For the text-containing cell, return its midpoint in [x, y] coordinate format. 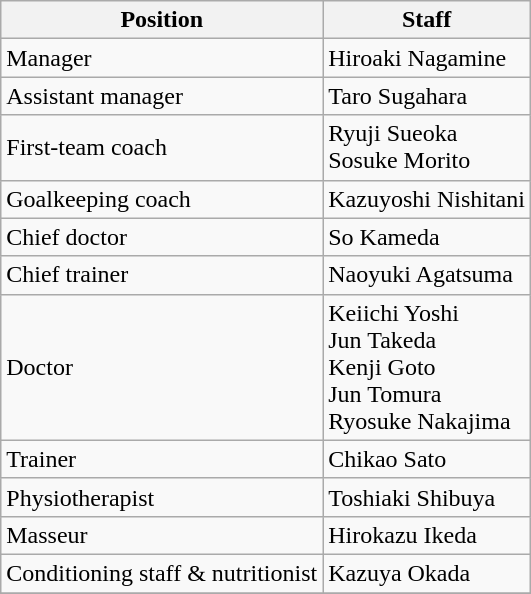
Masseur [162, 535]
Kazuyoshi Nishitani [427, 199]
Goalkeeping coach [162, 199]
Hirokazu Ikeda [427, 535]
Chief trainer [162, 275]
Assistant manager [162, 96]
So Kameda [427, 237]
Position [162, 20]
Chikao Sato [427, 459]
Chief doctor [162, 237]
Doctor [162, 367]
Ryuji Sueoka Sosuke Morito [427, 148]
Conditioning staff & nutritionist [162, 573]
Manager [162, 58]
Toshiaki Shibuya [427, 497]
Hiroaki Nagamine [427, 58]
Taro Sugahara [427, 96]
Kazuya Okada [427, 573]
Staff [427, 20]
Keiichi Yoshi Jun Takeda Kenji Goto Jun Tomura Ryosuke Nakajima [427, 367]
Naoyuki Agatsuma [427, 275]
Trainer [162, 459]
First-team coach [162, 148]
Physiotherapist [162, 497]
